Scan for the cell matching the given text and deliver its (x, y) coordinate at center. 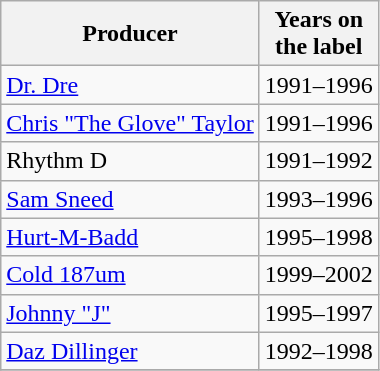
Cold 187um (130, 275)
Hurt-M-Badd (130, 237)
Dr. Dre (130, 85)
Rhythm D (130, 161)
1992–1998 (318, 351)
1995–1997 (318, 313)
Years onthe label (318, 34)
Daz Dillinger (130, 351)
Sam Sneed (130, 199)
Johnny "J" (130, 313)
Producer (130, 34)
1999–2002 (318, 275)
1995–1998 (318, 237)
Chris "The Glove" Taylor (130, 123)
1991–1992 (318, 161)
1993–1996 (318, 199)
